Capture the cell that displays the provided text and extract its [X, Y] central coordinate. 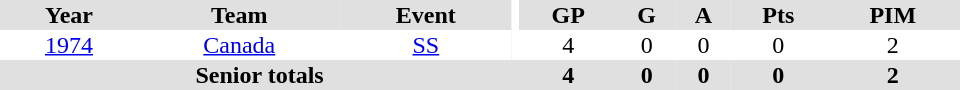
A [704, 15]
Year [69, 15]
PIM [893, 15]
G [646, 15]
Canada [240, 45]
Team [240, 15]
SS [426, 45]
Pts [778, 15]
1974 [69, 45]
Senior totals [260, 75]
GP [568, 15]
Event [426, 15]
